From the cell containing the given text, extract its center point as (X, Y) coordinate. 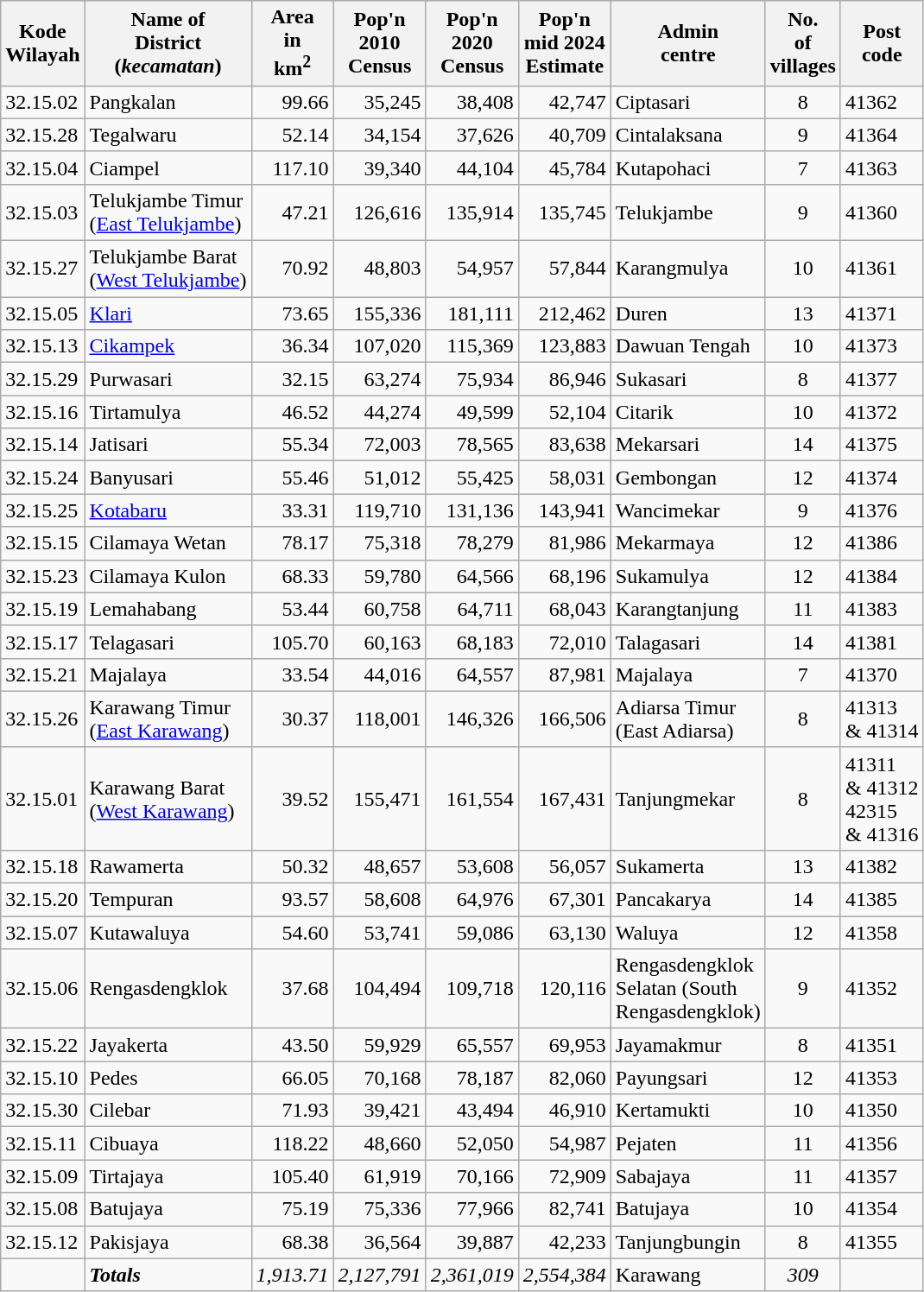
2,554,384 (565, 1275)
41373 (882, 346)
78,187 (471, 1078)
Pangkalan (168, 102)
54.60 (292, 933)
Tanjungmekar (687, 798)
Kotabaru (168, 510)
63,130 (565, 933)
55.46 (292, 478)
70.92 (292, 269)
32.15.26 (43, 719)
41355 (882, 1242)
Jayakerta (168, 1045)
68,043 (565, 609)
Sukamerta (687, 866)
32.15.23 (43, 576)
166,506 (565, 719)
Pedes (168, 1078)
41383 (882, 609)
Duren (687, 313)
40,709 (565, 135)
Karangtanjung (687, 609)
117.10 (292, 168)
Karawang Timur (East Karawang) (168, 719)
45,784 (565, 168)
72,909 (565, 1176)
83,638 (565, 445)
146,326 (471, 719)
82,741 (565, 1209)
32.15.07 (43, 933)
50.32 (292, 866)
32.15.02 (43, 102)
86,946 (565, 379)
Karangmulya (687, 269)
Jayamakmur (687, 1045)
41354 (882, 1209)
Tirtamulya (168, 412)
61,919 (380, 1176)
33.54 (292, 674)
54,957 (471, 269)
47.21 (292, 212)
60,758 (380, 609)
41313 & 41314 (882, 719)
41376 (882, 510)
143,941 (565, 510)
41356 (882, 1143)
52,050 (471, 1143)
Waluya (687, 933)
32.15.05 (43, 313)
39,421 (380, 1111)
Wancimekar (687, 510)
32.15.03 (43, 212)
Mekarmaya (687, 543)
Cilebar (168, 1111)
32.15.30 (43, 1111)
Kode Wilayah (43, 43)
39,340 (380, 168)
41386 (882, 543)
32.15.12 (43, 1242)
67,301 (565, 900)
Karawang Barat (West Karawang) (168, 798)
41363 (882, 168)
126,616 (380, 212)
32.15.22 (43, 1045)
53.44 (292, 609)
41364 (882, 135)
59,086 (471, 933)
75,934 (471, 379)
41352 (882, 989)
30.37 (292, 719)
44,016 (380, 674)
Name ofDistrict (kecamatan) (168, 43)
Telukjambe (687, 212)
Jatisari (168, 445)
Kertamukti (687, 1111)
68.33 (292, 576)
Citarik (687, 412)
53,608 (471, 866)
Ciptasari (687, 102)
32.15.14 (43, 445)
120,116 (565, 989)
41311 & 4131242315 & 41316 (882, 798)
32.15.13 (43, 346)
41381 (882, 642)
212,462 (565, 313)
41371 (882, 313)
41358 (882, 933)
69,953 (565, 1045)
Sabajaya (687, 1176)
Area in km2 (292, 43)
Cilamaya Wetan (168, 543)
52.14 (292, 135)
41385 (882, 900)
107,020 (380, 346)
Rawamerta (168, 866)
71.93 (292, 1111)
55,425 (471, 478)
Talagasari (687, 642)
77,966 (471, 1209)
32.15.01 (43, 798)
43.50 (292, 1045)
33.31 (292, 510)
Pejaten (687, 1143)
70,166 (471, 1176)
Kutawaluya (168, 933)
123,883 (565, 346)
70,168 (380, 1078)
135,914 (471, 212)
75,318 (380, 543)
75.19 (292, 1209)
32.15.18 (43, 866)
48,657 (380, 866)
Cibuaya (168, 1143)
36,564 (380, 1242)
78.17 (292, 543)
41377 (882, 379)
Pop'n 2010Census (380, 43)
46.52 (292, 412)
99.66 (292, 102)
309 (803, 1275)
Lemahabang (168, 609)
Postcode (882, 43)
48,803 (380, 269)
2,127,791 (380, 1275)
75,336 (380, 1209)
65,557 (471, 1045)
48,660 (380, 1143)
72,003 (380, 445)
Karawang (687, 1275)
Kutapohaci (687, 168)
41357 (882, 1176)
32.15.16 (43, 412)
135,745 (565, 212)
59,929 (380, 1045)
32.15.09 (43, 1176)
Klari (168, 313)
32.15.27 (43, 269)
Pop'n mid 2024Estimate (565, 43)
Telukjambe Barat (West Telukjambe) (168, 269)
41351 (882, 1045)
72,010 (565, 642)
39,887 (471, 1242)
Admincentre (687, 43)
41370 (882, 674)
Cikampek (168, 346)
41360 (882, 212)
87,981 (565, 674)
Tanjungbungin (687, 1242)
35,245 (380, 102)
36.34 (292, 346)
32.15.19 (43, 609)
119,710 (380, 510)
161,554 (471, 798)
66.05 (292, 1078)
39.52 (292, 798)
78,279 (471, 543)
Pakisjaya (168, 1242)
32.15.24 (43, 478)
54,987 (565, 1143)
Pancakarya (687, 900)
Banyusari (168, 478)
60,163 (380, 642)
41374 (882, 478)
155,471 (380, 798)
41375 (882, 445)
68.38 (292, 1242)
181,111 (471, 313)
118.22 (292, 1143)
41362 (882, 102)
41384 (882, 576)
104,494 (380, 989)
32.15.06 (43, 989)
41372 (882, 412)
53,741 (380, 933)
32.15.29 (43, 379)
32.15.17 (43, 642)
32.15.04 (43, 168)
167,431 (565, 798)
63,274 (380, 379)
56,057 (565, 866)
Dawuan Tengah (687, 346)
34,154 (380, 135)
42,747 (565, 102)
1,913.71 (292, 1275)
41350 (882, 1111)
64,557 (471, 674)
105.40 (292, 1176)
32.15.08 (43, 1209)
42,233 (565, 1242)
58,608 (380, 900)
32.15.10 (43, 1078)
44,104 (471, 168)
Tirtajaya (168, 1176)
51,012 (380, 478)
81,986 (565, 543)
118,001 (380, 719)
Adiarsa Timur(East Adiarsa) (687, 719)
Cilamaya Kulon (168, 576)
93.57 (292, 900)
Cintalaksana (687, 135)
Rengasdengklok (168, 989)
Pop'n 2020Census (471, 43)
Telukjambe Timur (East Telukjambe) (168, 212)
49,599 (471, 412)
Sukamulya (687, 576)
Purwasari (168, 379)
64,976 (471, 900)
44,274 (380, 412)
32.15.25 (43, 510)
105.70 (292, 642)
115,369 (471, 346)
Tempuran (168, 900)
Telagasari (168, 642)
68,183 (471, 642)
64,711 (471, 609)
Ciampel (168, 168)
32.15.15 (43, 543)
32.15.11 (43, 1143)
155,336 (380, 313)
46,910 (565, 1111)
Totals (168, 1275)
43,494 (471, 1111)
Gembongan (687, 478)
Sukasari (687, 379)
57,844 (565, 269)
82,060 (565, 1078)
Tegalwaru (168, 135)
32.15.20 (43, 900)
131,136 (471, 510)
41361 (882, 269)
32.15.28 (43, 135)
52,104 (565, 412)
58,031 (565, 478)
41353 (882, 1078)
37.68 (292, 989)
64,566 (471, 576)
RengasdengklokSelatan (South Rengasdengklok) (687, 989)
59,780 (380, 576)
109,718 (471, 989)
78,565 (471, 445)
41382 (882, 866)
No.ofvillages (803, 43)
68,196 (565, 576)
38,408 (471, 102)
32.15 (292, 379)
2,361,019 (471, 1275)
Payungsari (687, 1078)
55.34 (292, 445)
37,626 (471, 135)
32.15.21 (43, 674)
73.65 (292, 313)
Mekarsari (687, 445)
